Provide the (X, Y) coordinate of the cell's center where the given text is located.  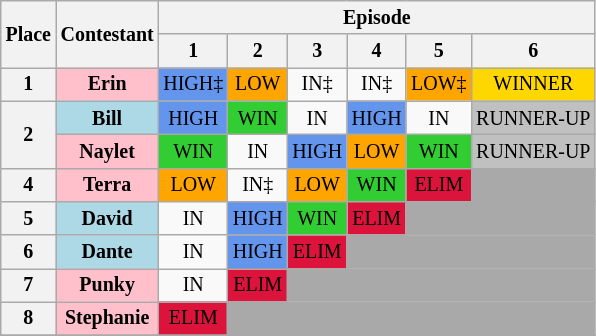
LOW‡ (438, 84)
Episode (378, 18)
Punky (108, 286)
Dante (108, 252)
Stephanie (108, 318)
Contestant (108, 34)
HIGH‡ (194, 84)
3 (316, 52)
David (108, 218)
7 (28, 286)
Naylet (108, 152)
Erin (108, 84)
WINNER (533, 84)
Bill (108, 118)
8 (28, 318)
Place (28, 34)
Terra (108, 184)
